For the text-containing cell, return its midpoint in [x, y] coordinate format. 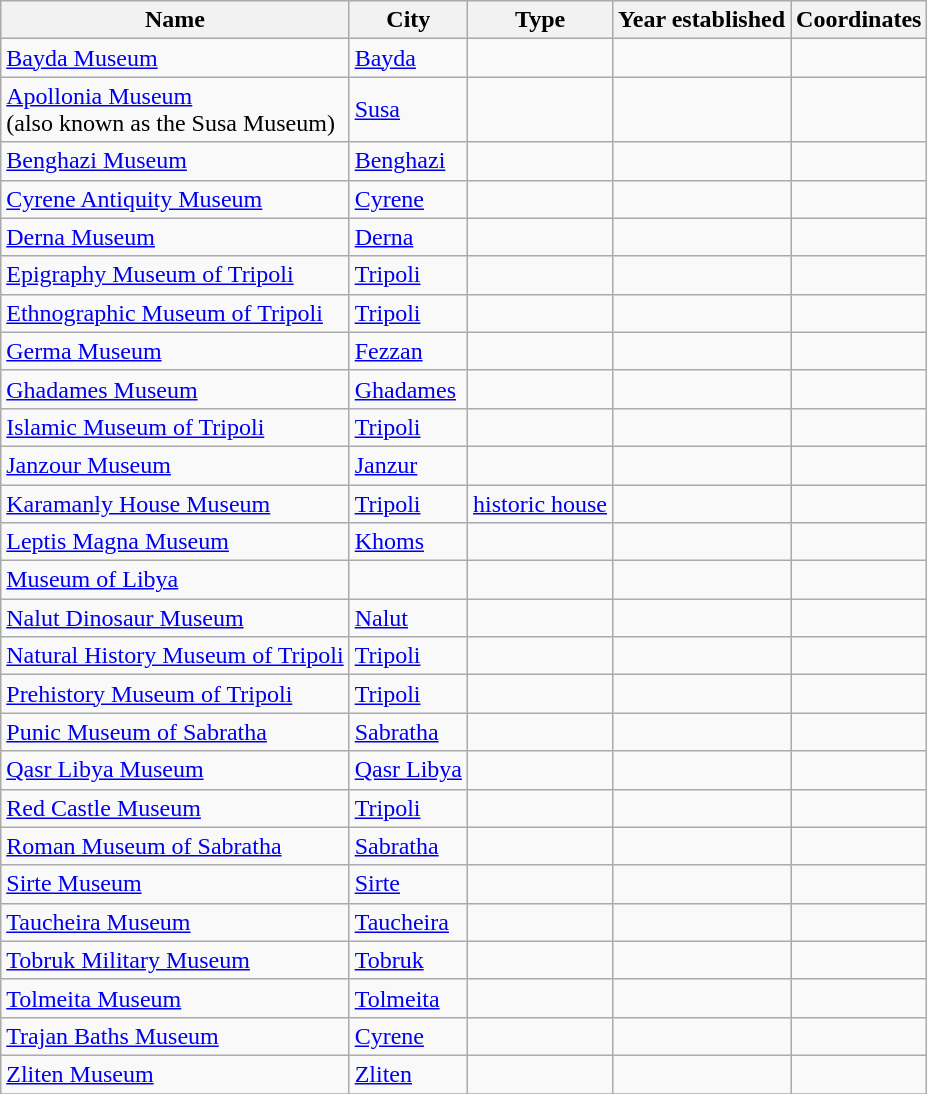
Islamic Museum of Tripoli [175, 427]
Bayda [408, 58]
Ethnographic Museum of Tripoli [175, 313]
Name [175, 20]
Benghazi [408, 161]
Taucheira Museum [175, 922]
Apollonia Museum (also known as the Susa Museum) [175, 110]
Natural History Museum of Tripoli [175, 656]
historic house [540, 503]
Ghadames [408, 389]
Derna Museum [175, 237]
Sirte [408, 884]
Museum of Libya [175, 580]
Fezzan [408, 351]
Tolmeita [408, 998]
Zliten Museum [175, 1074]
Epigraphy Museum of Tripoli [175, 275]
Roman Museum of Sabratha [175, 846]
Cyrene Antiquity Museum [175, 199]
Type [540, 20]
Trajan Baths Museum [175, 1036]
Nalut Dinosaur Museum [175, 618]
Nalut [408, 618]
Taucheira [408, 922]
Year established [702, 20]
Karamanly House Museum [175, 503]
Bayda Museum [175, 58]
Susa [408, 110]
Qasr Libya [408, 770]
Derna [408, 237]
Zliten [408, 1074]
Leptis Magna Museum [175, 542]
Coordinates [859, 20]
Germa Museum [175, 351]
Sirte Museum [175, 884]
Tobruk Military Museum [175, 960]
Qasr Libya Museum [175, 770]
Janzour Museum [175, 465]
City [408, 20]
Tolmeita Museum [175, 998]
Red Castle Museum [175, 808]
Ghadames Museum [175, 389]
Prehistory Museum of Tripoli [175, 694]
Janzur [408, 465]
Benghazi Museum [175, 161]
Punic Museum of Sabratha [175, 732]
Khoms [408, 542]
Tobruk [408, 960]
